Locate the cell with the specified text and output its (X, Y) center coordinate. 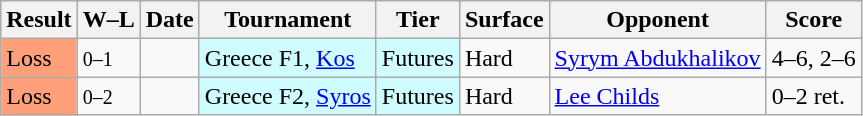
Score (814, 20)
Surface (504, 20)
0–2 (108, 96)
Greece F2, Syros (288, 96)
0–1 (108, 58)
Result (39, 20)
4–6, 2–6 (814, 58)
Opponent (658, 20)
Tournament (288, 20)
Syrym Abdukhalikov (658, 58)
Greece F1, Kos (288, 58)
Lee Childs (658, 96)
0–2 ret. (814, 96)
W–L (108, 20)
Date (170, 20)
Tier (418, 20)
